Locate the cell with the specified text and output its [X, Y] center coordinate. 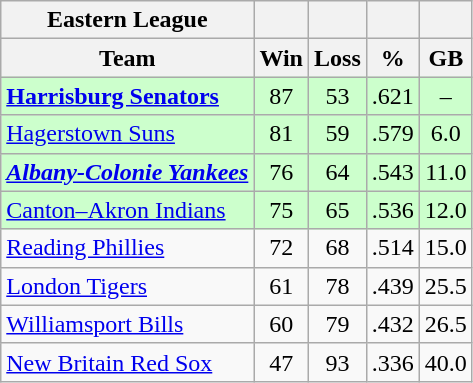
% [392, 58]
11.0 [446, 172]
65 [338, 210]
.579 [392, 134]
76 [282, 172]
Win [282, 58]
75 [282, 210]
.543 [392, 172]
53 [338, 96]
Team [128, 58]
93 [338, 362]
87 [282, 96]
.536 [392, 210]
6.0 [446, 134]
Eastern League [128, 20]
15.0 [446, 248]
47 [282, 362]
Harrisburg Senators [128, 96]
.432 [392, 324]
Albany-Colonie Yankees [128, 172]
25.5 [446, 286]
GB [446, 58]
12.0 [446, 210]
59 [338, 134]
79 [338, 324]
.439 [392, 286]
Reading Phillies [128, 248]
81 [282, 134]
.514 [392, 248]
61 [282, 286]
72 [282, 248]
26.5 [446, 324]
Canton–Akron Indians [128, 210]
London Tigers [128, 286]
68 [338, 248]
Loss [338, 58]
60 [282, 324]
.621 [392, 96]
Williamsport Bills [128, 324]
78 [338, 286]
New Britain Red Sox [128, 362]
64 [338, 172]
Hagerstown Suns [128, 134]
.336 [392, 362]
40.0 [446, 362]
– [446, 96]
